Scan for the cell matching the given text and deliver its (x, y) coordinate at center. 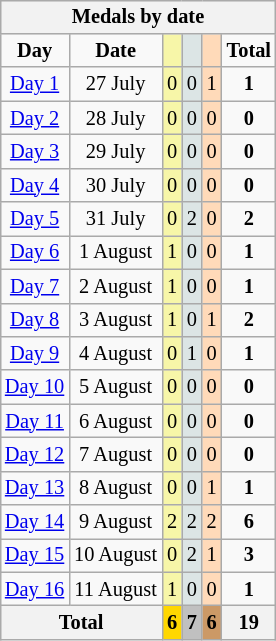
Day 12 (34, 455)
3 August (116, 320)
Day 11 (34, 421)
28 July (116, 118)
19 (249, 623)
Day 2 (34, 118)
Day 5 (34, 219)
Day 7 (34, 286)
29 July (116, 152)
8 August (116, 488)
5 August (116, 387)
Medals by date (138, 17)
Day 10 (34, 387)
7 August (116, 455)
Day 15 (34, 556)
9 August (116, 522)
1 August (116, 253)
Day 13 (34, 488)
11 August (116, 589)
27 July (116, 84)
Date (116, 51)
Day 8 (34, 320)
31 July (116, 219)
Day 14 (34, 522)
Day 3 (34, 152)
Day 1 (34, 84)
6 August (116, 421)
Day 9 (34, 354)
7 (192, 623)
Day 16 (34, 589)
3 (249, 556)
Day 4 (34, 185)
Day (34, 51)
Day 6 (34, 253)
4 August (116, 354)
2 August (116, 286)
30 July (116, 185)
10 August (116, 556)
